Capture the cell that displays the provided text and extract its (x, y) central coordinate. 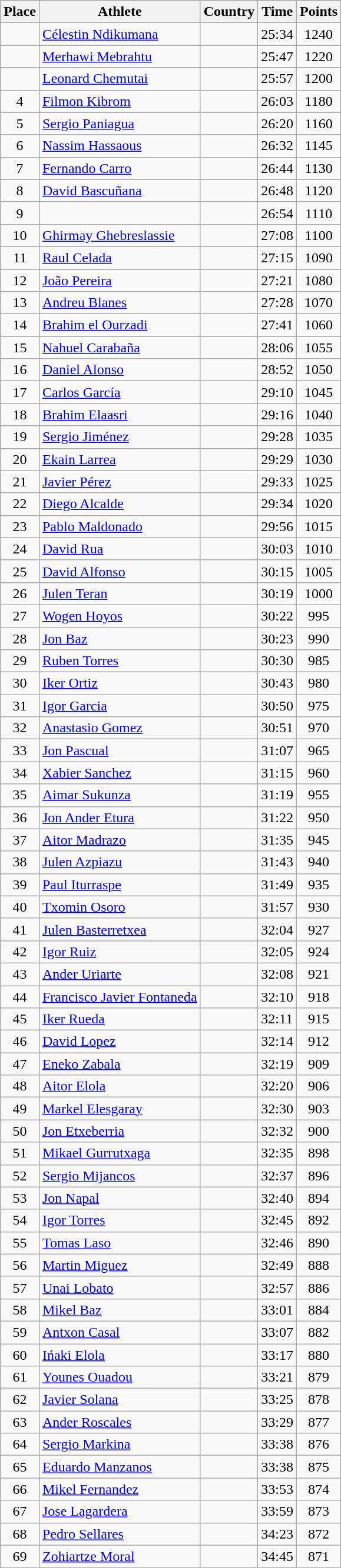
41 (20, 929)
25:57 (277, 79)
960 (319, 773)
35 (20, 795)
31:49 (277, 885)
31:15 (277, 773)
Nahuel Carabaña (120, 348)
56 (20, 1265)
29:33 (277, 482)
1160 (319, 124)
1040 (319, 415)
25:34 (277, 34)
1090 (319, 258)
30:22 (277, 616)
1030 (319, 459)
Javier Solana (120, 1400)
26:54 (277, 213)
970 (319, 728)
8 (20, 191)
46 (20, 1042)
31 (20, 706)
58 (20, 1310)
33:59 (277, 1512)
13 (20, 303)
34:23 (277, 1534)
Julen Teran (120, 593)
29:10 (277, 392)
Paul Iturraspe (120, 885)
980 (319, 683)
898 (319, 1153)
Leonard Chemutai (120, 79)
Aitor Elola (120, 1086)
32 (20, 728)
32:14 (277, 1042)
32:37 (277, 1176)
47 (20, 1064)
912 (319, 1042)
Markel Elesgaray (120, 1109)
Célestin Ndikumana (120, 34)
24 (20, 549)
26:03 (277, 101)
27:28 (277, 303)
878 (319, 1400)
Ghirmay Ghebreslassie (120, 235)
60 (20, 1355)
906 (319, 1086)
Sergio Mijancos (120, 1176)
48 (20, 1086)
903 (319, 1109)
950 (319, 818)
34:45 (277, 1556)
68 (20, 1534)
64 (20, 1444)
32:20 (277, 1086)
18 (20, 415)
Jon Napal (120, 1198)
69 (20, 1556)
15 (20, 348)
Iker Rueda (120, 1019)
Athlete (120, 12)
Jon Etxeberria (120, 1131)
33:21 (277, 1377)
985 (319, 661)
62 (20, 1400)
Ińaki Elola (120, 1355)
Wogen Hoyos (120, 616)
Diego Alcalde (120, 504)
33:25 (277, 1400)
Younes Ouadou (120, 1377)
22 (20, 504)
918 (319, 997)
909 (319, 1064)
29:34 (277, 504)
Jon Baz (120, 638)
27:15 (277, 258)
927 (319, 929)
1005 (319, 571)
Mikel Baz (120, 1310)
930 (319, 907)
33:53 (277, 1489)
Mikel Fernandez (120, 1489)
Anastasio Gomez (120, 728)
Tomas Laso (120, 1243)
1110 (319, 213)
Filmon Kibrom (120, 101)
11 (20, 258)
João Pereira (120, 281)
Ekain Larrea (120, 459)
27:08 (277, 235)
1060 (319, 325)
32:46 (277, 1243)
29:29 (277, 459)
10 (20, 235)
32:08 (277, 974)
Zohiartze Moral (120, 1556)
879 (319, 1377)
886 (319, 1287)
61 (20, 1377)
Andreu Blanes (120, 303)
1010 (319, 549)
19 (20, 437)
25 (20, 571)
1080 (319, 281)
29:56 (277, 526)
32:40 (277, 1198)
955 (319, 795)
7 (20, 168)
Brahim Elaasri (120, 415)
940 (319, 862)
Ander Uriarte (120, 974)
26:48 (277, 191)
1070 (319, 303)
1055 (319, 348)
1145 (319, 146)
29 (20, 661)
Aitor Madrazo (120, 840)
32:30 (277, 1109)
30:15 (277, 571)
Igor Ruiz (120, 952)
975 (319, 706)
Antxon Casal (120, 1332)
25:47 (277, 56)
20 (20, 459)
935 (319, 885)
27 (20, 616)
30:43 (277, 683)
995 (319, 616)
66 (20, 1489)
4 (20, 101)
32:45 (277, 1220)
33:01 (277, 1310)
965 (319, 750)
32:57 (277, 1287)
33:17 (277, 1355)
Sergio Paniagua (120, 124)
990 (319, 638)
32:05 (277, 952)
26:44 (277, 168)
Jon Ander Etura (120, 818)
David Alfonso (120, 571)
29:28 (277, 437)
33:07 (277, 1332)
5 (20, 124)
871 (319, 1556)
67 (20, 1512)
874 (319, 1489)
Pablo Maldonado (120, 526)
29:16 (277, 415)
23 (20, 526)
Martin Miguez (120, 1265)
Aimar Sukunza (120, 795)
Time (277, 12)
12 (20, 281)
872 (319, 1534)
49 (20, 1109)
915 (319, 1019)
884 (319, 1310)
53 (20, 1198)
892 (319, 1220)
Ruben Torres (120, 661)
Raul Celada (120, 258)
27:21 (277, 281)
30 (20, 683)
32:04 (277, 929)
39 (20, 885)
Xabier Sanchez (120, 773)
1100 (319, 235)
30:19 (277, 593)
1120 (319, 191)
900 (319, 1131)
Iker Ortiz (120, 683)
Carlos García (120, 392)
1200 (319, 79)
38 (20, 862)
42 (20, 952)
32:10 (277, 997)
9 (20, 213)
Unai Lobato (120, 1287)
Mikael Gurrutxaga (120, 1153)
17 (20, 392)
31:07 (277, 750)
Eduardo Manzanos (120, 1467)
877 (319, 1422)
57 (20, 1287)
Points (319, 12)
31:22 (277, 818)
1000 (319, 593)
31:43 (277, 862)
882 (319, 1332)
26:32 (277, 146)
32:11 (277, 1019)
31:57 (277, 907)
1220 (319, 56)
33:29 (277, 1422)
28 (20, 638)
27:41 (277, 325)
52 (20, 1176)
36 (20, 818)
Ander Roscales (120, 1422)
6 (20, 146)
30:23 (277, 638)
33 (20, 750)
Igor Garcia (120, 706)
45 (20, 1019)
Julen Azpiazu (120, 862)
888 (319, 1265)
34 (20, 773)
Fernando Carro (120, 168)
44 (20, 997)
1020 (319, 504)
26:20 (277, 124)
54 (20, 1220)
28:06 (277, 348)
880 (319, 1355)
43 (20, 974)
16 (20, 370)
924 (319, 952)
Daniel Alonso (120, 370)
32:19 (277, 1064)
32:35 (277, 1153)
945 (319, 840)
875 (319, 1467)
1180 (319, 101)
David Rua (120, 549)
894 (319, 1198)
1025 (319, 482)
30:03 (277, 549)
876 (319, 1444)
1240 (319, 34)
40 (20, 907)
31:35 (277, 840)
Eneko Zabala (120, 1064)
30:50 (277, 706)
Txomin Osoro (120, 907)
30:30 (277, 661)
1050 (319, 370)
51 (20, 1153)
873 (319, 1512)
32:49 (277, 1265)
Country (229, 12)
1035 (319, 437)
Sergio Markina (120, 1444)
Julen Basterretxea (120, 929)
Brahim el Ourzadi (120, 325)
Jon Pascual (120, 750)
Place (20, 12)
37 (20, 840)
65 (20, 1467)
26 (20, 593)
55 (20, 1243)
28:52 (277, 370)
Merhawi Mebrahtu (120, 56)
Sergio Jiménez (120, 437)
32:32 (277, 1131)
1130 (319, 168)
Francisco Javier Fontaneda (120, 997)
63 (20, 1422)
Nassim Hassaous (120, 146)
1045 (319, 392)
890 (319, 1243)
14 (20, 325)
896 (319, 1176)
Jose Lagardera (120, 1512)
31:19 (277, 795)
Igor Torres (120, 1220)
David Lopez (120, 1042)
Javier Pérez (120, 482)
50 (20, 1131)
1015 (319, 526)
921 (319, 974)
Pedro Sellares (120, 1534)
59 (20, 1332)
21 (20, 482)
David Bascuñana (120, 191)
30:51 (277, 728)
